Capture the cell that displays the provided text and extract its (X, Y) central coordinate. 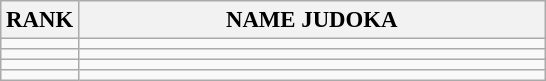
NAME JUDOKA (312, 20)
RANK (40, 20)
